Pinpoint the cell where the given text exists, returning its [X, Y] midpoint coordinate. 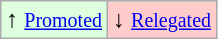
↓ Relegated [162, 20]
↑ Promoted [54, 20]
